Find where the given text appears and provide that cell's center as (X, Y) coordinate. 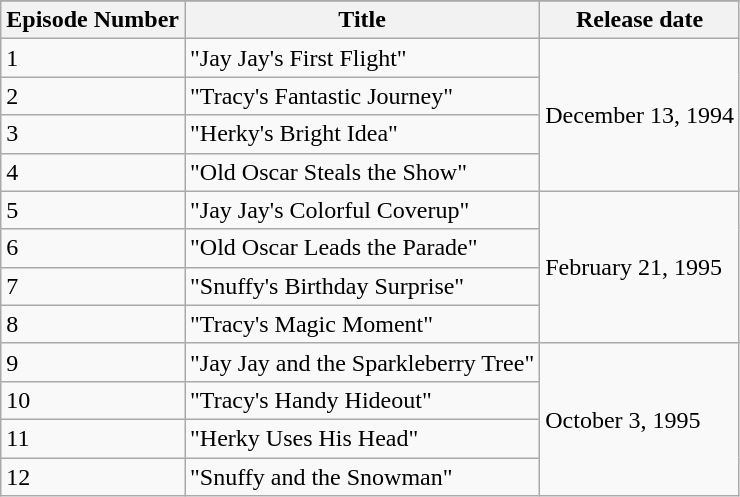
7 (93, 286)
10 (93, 400)
2 (93, 96)
9 (93, 362)
"Tracy's Fantastic Journey" (362, 96)
5 (93, 210)
"Snuffy and the Snowman" (362, 477)
"Tracy's Handy Hideout" (362, 400)
Title (362, 20)
"Herky Uses His Head" (362, 438)
"Old Oscar Steals the Show" (362, 172)
"Jay Jay and the Sparkleberry Tree" (362, 362)
"Herky's Bright Idea" (362, 134)
October 3, 1995 (640, 419)
"Snuffy's Birthday Surprise" (362, 286)
"Jay Jay's First Flight" (362, 58)
Release date (640, 20)
Episode Number (93, 20)
1 (93, 58)
3 (93, 134)
12 (93, 477)
"Jay Jay's Colorful Coverup" (362, 210)
December 13, 1994 (640, 115)
4 (93, 172)
"Tracy's Magic Moment" (362, 324)
6 (93, 248)
8 (93, 324)
11 (93, 438)
February 21, 1995 (640, 267)
"Old Oscar Leads the Parade" (362, 248)
